Capture the cell that displays the provided text and extract its (x, y) central coordinate. 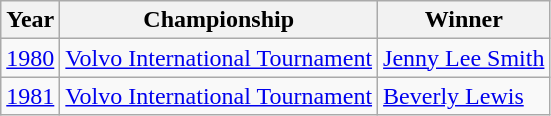
Beverly Lewis (464, 96)
Year (30, 20)
Jenny Lee Smith (464, 58)
Winner (464, 20)
Championship (219, 20)
1981 (30, 96)
1980 (30, 58)
